Identify which cell holds the provided text, then report its [x, y] central coordinate. 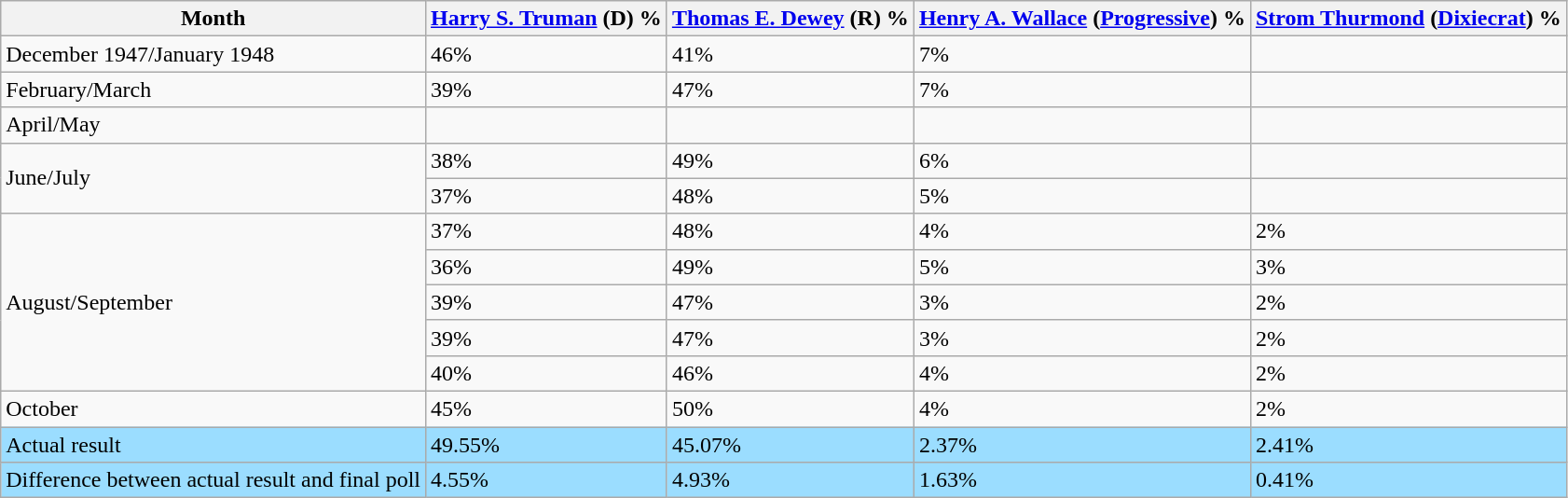
August/September [213, 302]
36% [546, 267]
49.55% [546, 445]
Month [213, 19]
40% [546, 373]
0.41% [1408, 480]
Difference between actual result and final poll [213, 480]
Actual result [213, 445]
Harry S. Truman (D) % [546, 19]
December 1947/January 1948 [213, 54]
45.07% [791, 445]
2.41% [1408, 445]
Thomas E. Dewey (R) % [791, 19]
41% [791, 54]
February/March [213, 90]
Henry A. Wallace (Progressive) % [1081, 19]
2.37% [1081, 445]
June/July [213, 178]
4.55% [546, 480]
October [213, 408]
38% [546, 160]
Strom Thurmond (Dixiecrat) % [1408, 19]
6% [1081, 160]
4.93% [791, 480]
50% [791, 408]
1.63% [1081, 480]
April/May [213, 125]
45% [546, 408]
